Scan for the cell matching the given text and deliver its [X, Y] coordinate at center. 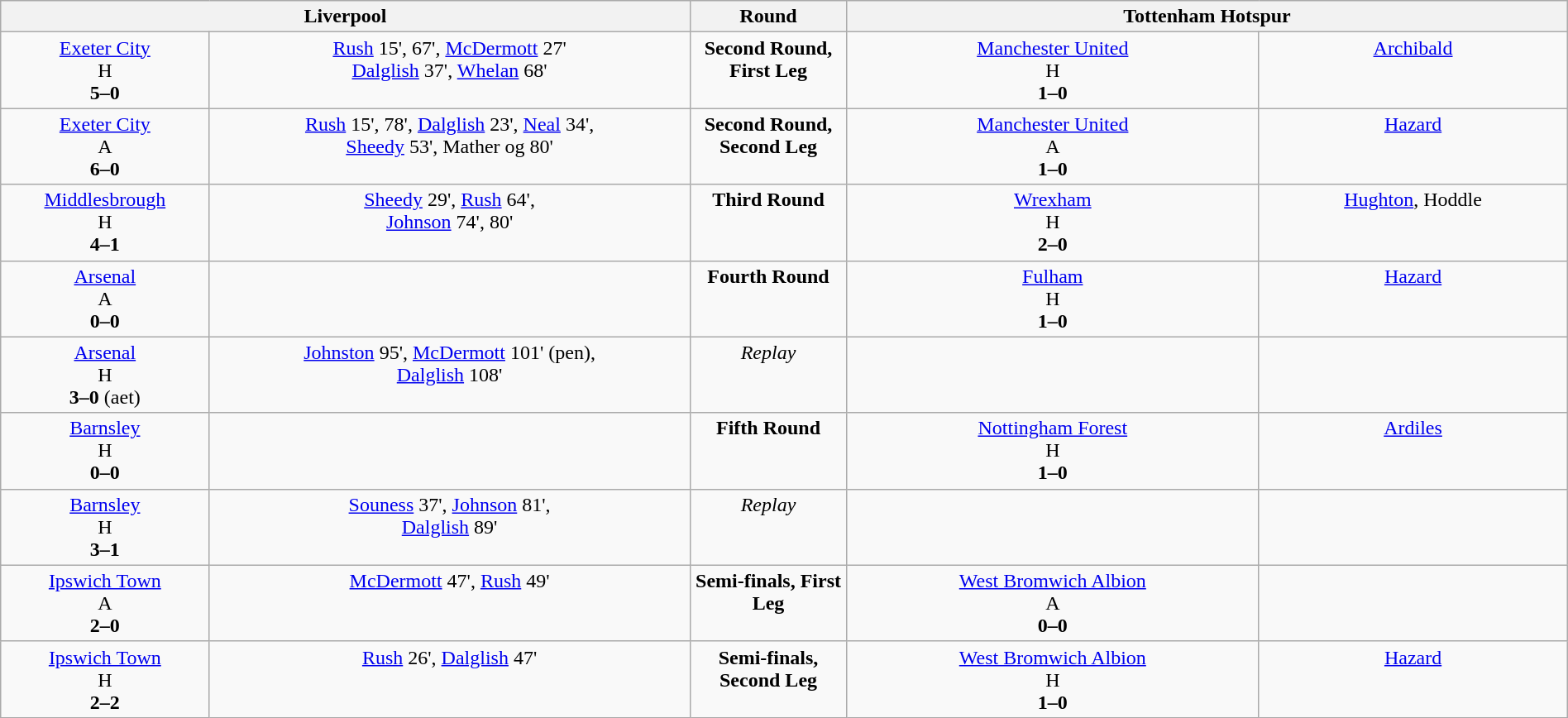
Archibald [1413, 70]
Ipswich Town H2–2 [105, 679]
Rush 15', 67', McDermott 27' Dalglish 37', Whelan 68' [450, 70]
Rush 15', 78', Dalglish 23', Neal 34', Sheedy 53', Mather og 80' [450, 146]
Third Round [767, 223]
Barnsley H0–0 [105, 451]
Souness 37', Johnson 81', Dalglish 89' [450, 527]
Nottingham Forest H1–0 [1053, 451]
Rush 26', Dalglish 47' [450, 679]
Round [767, 17]
Second Round, First Leg [767, 70]
McDermott 47', Rush 49' [450, 603]
Sheedy 29', Rush 64', Johnson 74', 80' [450, 223]
Fourth Round [767, 299]
Semi-finals, First Leg [767, 603]
Barnsley H3–1 [105, 527]
Manchester United H1–0 [1053, 70]
Fifth Round [767, 451]
Ardiles [1413, 451]
Semi-finals, Second Leg [767, 679]
Exeter City A6–0 [105, 146]
Wrexham H2–0 [1053, 223]
Hughton, Hoddle [1413, 223]
West Bromwich Albion H1–0 [1053, 679]
Exeter City H5–0 [105, 70]
Fulham H1–0 [1053, 299]
Johnston 95', McDermott 101' (pen), Dalglish 108' [450, 375]
Second Round, Second Leg [767, 146]
Manchester United A1–0 [1053, 146]
Tottenham Hotspur [1207, 17]
Ipswich Town A2–0 [105, 603]
Middlesbrough H4–1 [105, 223]
Liverpool [346, 17]
Arsenal A0–0 [105, 299]
West Bromwich Albion A0–0 [1053, 603]
Arsenal H3–0 (aet) [105, 375]
